Find where the given text appears and provide that cell's center as [x, y] coordinate. 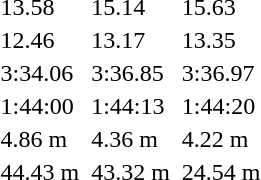
4.36 m [131, 139]
13.17 [131, 40]
3:36.85 [131, 73]
1:44:13 [131, 106]
